Identify which cell holds the provided text, then report its (x, y) central coordinate. 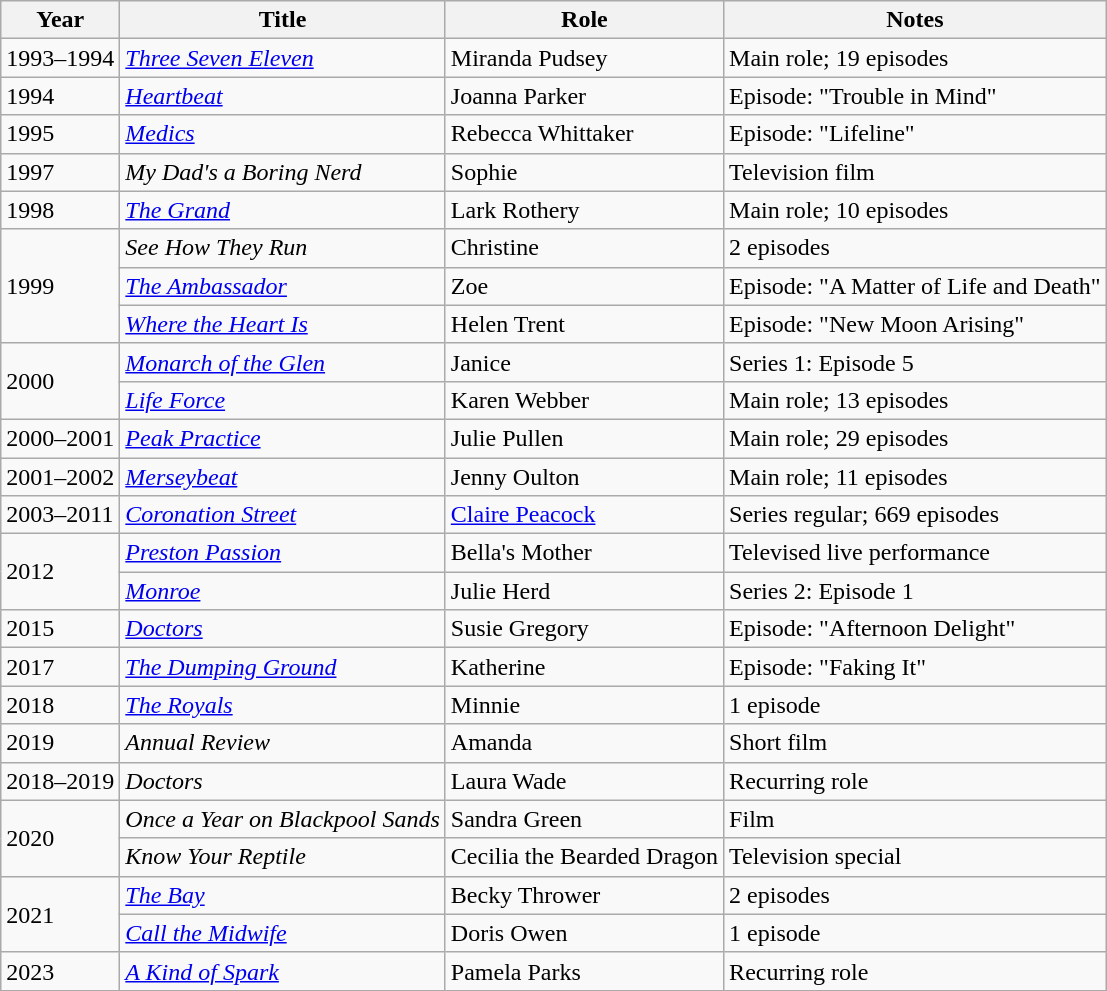
The Grand (282, 210)
Monarch of the Glen (282, 362)
Monroe (282, 591)
Role (584, 20)
2000–2001 (60, 438)
Miranda Pudsey (584, 58)
Coronation Street (282, 515)
2018–2019 (60, 781)
Main role; 10 episodes (916, 210)
Pamela Parks (584, 971)
Amanda (584, 743)
Helen Trent (584, 324)
Television film (916, 172)
Life Force (282, 400)
Bella's Mother (584, 553)
2000 (60, 381)
Medics (282, 134)
Episode: "Afternoon Delight" (916, 629)
2015 (60, 629)
Television special (916, 857)
Christine (584, 248)
1995 (60, 134)
Episode: "A Matter of Life and Death" (916, 286)
A Kind of Spark (282, 971)
Know Your Reptile (282, 857)
Cecilia the Bearded Dragon (584, 857)
Susie Gregory (584, 629)
Episode: "Lifeline" (916, 134)
Main role; 11 episodes (916, 477)
2019 (60, 743)
Annual Review (282, 743)
The Ambassador (282, 286)
The Royals (282, 705)
Merseybeat (282, 477)
2020 (60, 838)
2017 (60, 667)
Jenny Oulton (584, 477)
Three Seven Eleven (282, 58)
Preston Passion (282, 553)
Doris Owen (584, 933)
Series regular; 669 episodes (916, 515)
Short film (916, 743)
1993–1994 (60, 58)
Joanna Parker (584, 96)
Once a Year on Blackpool Sands (282, 819)
Claire Peacock (584, 515)
Julie Pullen (584, 438)
Heartbeat (282, 96)
Film (916, 819)
Karen Webber (584, 400)
The Bay (282, 895)
2001–2002 (60, 477)
1998 (60, 210)
My Dad's a Boring Nerd (282, 172)
Year (60, 20)
Becky Thrower (584, 895)
Katherine (584, 667)
Minnie (584, 705)
Call the Midwife (282, 933)
Sandra Green (584, 819)
Episode: "Trouble in Mind" (916, 96)
Zoe (584, 286)
Episode: "Faking It" (916, 667)
Notes (916, 20)
2023 (60, 971)
Laura Wade (584, 781)
2018 (60, 705)
Televised live performance (916, 553)
See How They Run (282, 248)
Series 1: Episode 5 (916, 362)
Episode: "New Moon Arising" (916, 324)
Rebecca Whittaker (584, 134)
Lark Rothery (584, 210)
1999 (60, 286)
Series 2: Episode 1 (916, 591)
Julie Herd (584, 591)
Janice (584, 362)
2012 (60, 572)
1994 (60, 96)
Main role; 19 episodes (916, 58)
Peak Practice (282, 438)
2003–2011 (60, 515)
Main role; 29 episodes (916, 438)
The Dumping Ground (282, 667)
Where the Heart Is (282, 324)
Main role; 13 episodes (916, 400)
Title (282, 20)
Sophie (584, 172)
2021 (60, 914)
1997 (60, 172)
